Provide the [x, y] coordinate of the cell's center where the given text is located.  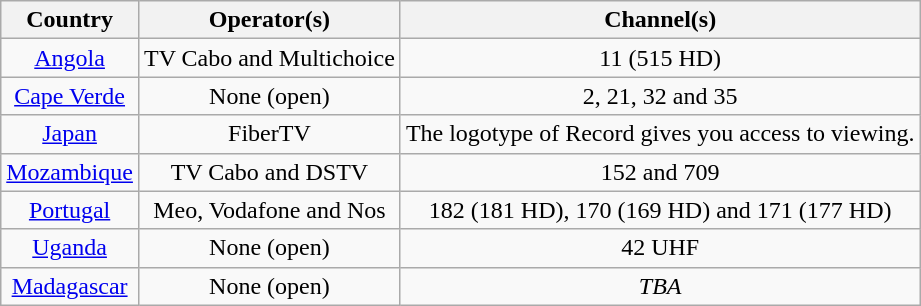
2, 21, 32 and 35 [660, 96]
The logotype of Record gives you access to viewing. [660, 134]
FiberTV [269, 134]
Operator(s) [269, 20]
Meo, Vodafone and Nos [269, 210]
Angola [70, 58]
42 UHF [660, 248]
Portugal [70, 210]
Japan [70, 134]
Mozambique [70, 172]
152 and 709 [660, 172]
Channel(s) [660, 20]
TV Cabo and DSTV [269, 172]
TV Cabo and Multichoice [269, 58]
11 (515 HD) [660, 58]
Cape Verde [70, 96]
Uganda [70, 248]
Country [70, 20]
182 (181 HD), 170 (169 HD) and 171 (177 HD) [660, 210]
Madagascar [70, 286]
TBA [660, 286]
